Capture the cell that displays the provided text and extract its (X, Y) central coordinate. 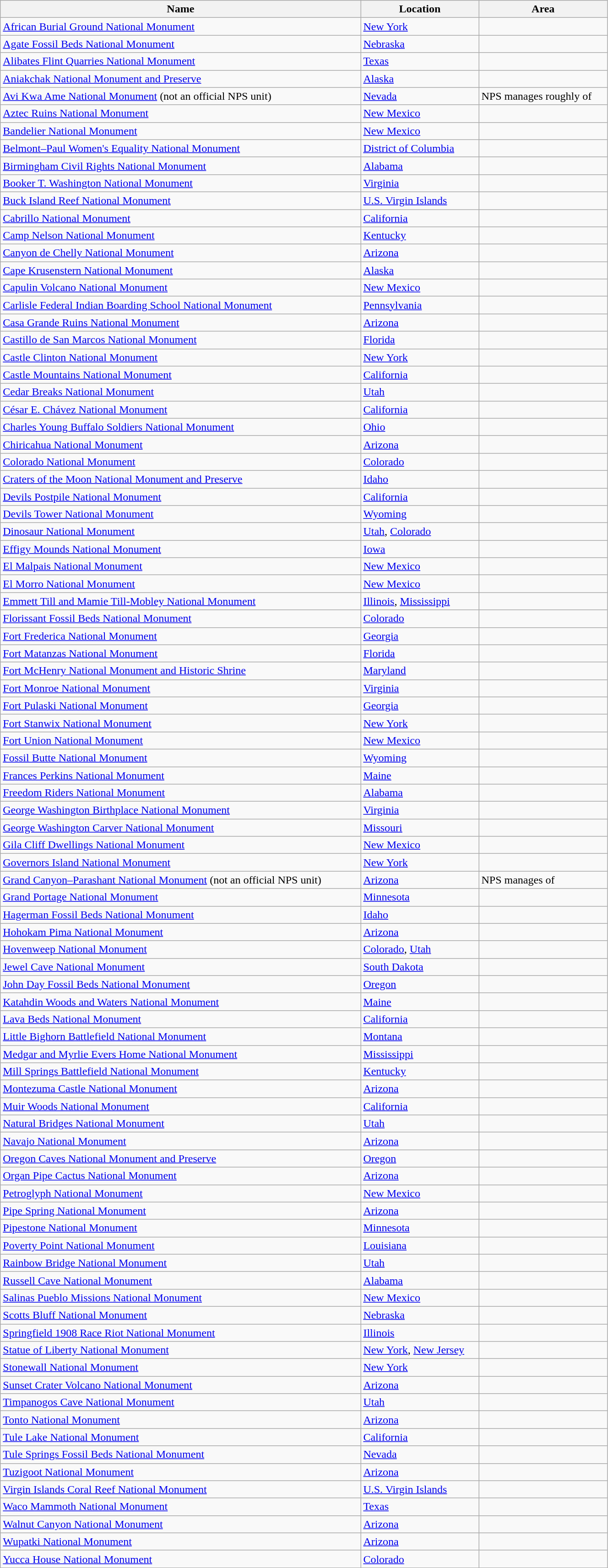
Tule Lake National Monument (180, 1437)
Jewel Cave National Monument (180, 967)
Katahdin Woods and Waters National Monument (180, 1002)
Cedar Breaks National Monument (180, 392)
Pipe Spring National Monument (180, 1211)
Fossil Butte National Monument (180, 758)
South Dakota (420, 967)
Castillo de San Marcos National Monument (180, 340)
Statue of Liberty National Monument (180, 1350)
Illinois, Mississippi (420, 601)
Hagerman Fossil Beds National Monument (180, 915)
Avi Kwa Ame National Monument (not an official NPS unit) (180, 96)
Virgin Islands Coral Reef National Monument (180, 1489)
Walnut Canyon National Monument (180, 1524)
District of Columbia (420, 148)
Oregon Caves National Monument and Preserve (180, 1158)
Hovenweep National Monument (180, 949)
Little Bighorn Battlefield National Monument (180, 1036)
Wupatki National Monument (180, 1541)
Grand Canyon–Parashant National Monument (not an official NPS unit) (180, 880)
Canyon de Chelly National Monument (180, 253)
Utah, Colorado (420, 532)
NPS manages of (543, 880)
Montezuma Castle National Monument (180, 1089)
Dinosaur National Monument (180, 532)
Navajo National Monument (180, 1141)
Charles Young Buffalo Soldiers National Monument (180, 427)
Cabrillo National Monument (180, 218)
Montana (420, 1036)
Medgar and Myrlie Evers Home National Monument (180, 1054)
Lava Beds National Monument (180, 1019)
Pennsylvania (420, 305)
Gila Cliff Dwellings National Monument (180, 845)
Tule Springs Fossil Beds National Monument (180, 1455)
Grand Portage National Monument (180, 897)
Fort Stanwix National Monument (180, 723)
Fort Pulaski National Monument (180, 706)
Louisiana (420, 1245)
Carlisle Federal Indian Boarding School National Monument (180, 305)
NPS manages roughly of (543, 96)
Area (543, 9)
César E. Chávez National Monument (180, 410)
El Morro National Monument (180, 584)
Emmett Till and Mamie Till-Mobley National Monument (180, 601)
Yucca House National Monument (180, 1559)
Pipestone National Monument (180, 1228)
George Washington Carver National Monument (180, 828)
Booker T. Washington National Monument (180, 183)
Petroglyph National Monument (180, 1193)
Castle Clinton National Monument (180, 357)
Mill Springs Battlefield National Monument (180, 1072)
Fort Union National Monument (180, 740)
Waco Mammoth National Monument (180, 1507)
John Day Fossil Beds National Monument (180, 984)
Iowa (420, 549)
Poverty Point National Monument (180, 1245)
Tonto National Monument (180, 1420)
Governors Island National Monument (180, 862)
Alibates Flint Quarries National Monument (180, 61)
Belmont–Paul Women's Equality National Monument (180, 148)
Cape Krusenstern National Monument (180, 270)
Organ Pipe Cactus National Monument (180, 1176)
Muir Woods National Monument (180, 1106)
Buck Island Reef National Monument (180, 200)
Devils Tower National Monument (180, 514)
Birmingham Civil Rights National Monument (180, 166)
Sunset Crater Volcano National Monument (180, 1385)
Camp Nelson National Monument (180, 236)
Missouri (420, 828)
New York, New Jersey (420, 1350)
Fort Monroe National Monument (180, 688)
African Burial Ground National Monument (180, 27)
Craters of the Moon National Monument and Preserve (180, 479)
Tuzigoot National Monument (180, 1472)
El Malpais National Monument (180, 566)
Timpanogos Cave National Monument (180, 1402)
Ohio (420, 427)
Location (420, 9)
Maryland (420, 671)
Scotts Bluff National Monument (180, 1315)
Bandelier National Monument (180, 131)
Mississippi (420, 1054)
Florissant Fossil Beds National Monument (180, 619)
Frances Perkins National Monument (180, 776)
Capulin Volcano National Monument (180, 288)
Castle Mountains National Monument (180, 375)
Springfield 1908 Race Riot National Monument (180, 1333)
Colorado, Utah (420, 949)
Fort McHenry National Monument and Historic Shrine (180, 671)
Fort Frederica National Monument (180, 636)
Agate Fossil Beds National Monument (180, 44)
Rainbow Bridge National Monument (180, 1263)
Illinois (420, 1333)
Colorado National Monument (180, 462)
Devils Postpile National Monument (180, 496)
Natural Bridges National Monument (180, 1124)
Freedom Riders National Monument (180, 793)
Name (180, 9)
Stonewall National Monument (180, 1368)
Salinas Pueblo Missions National Monument (180, 1298)
George Washington Birthplace National Monument (180, 810)
Aniakchak National Monument and Preserve (180, 79)
Russell Cave National Monument (180, 1280)
Hohokam Pima National Monument (180, 932)
Effigy Mounds National Monument (180, 549)
Casa Grande Ruins National Monument (180, 323)
Fort Matanzas National Monument (180, 653)
Aztec Ruins National Monument (180, 113)
Chiricahua National Monument (180, 444)
